Determine the [x, y] coordinate at the center of the cell enclosing the given text.  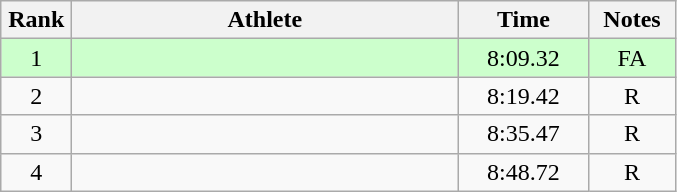
2 [36, 96]
4 [36, 172]
8:19.42 [524, 96]
FA [632, 58]
8:35.47 [524, 134]
8:48.72 [524, 172]
Notes [632, 20]
Athlete [265, 20]
Time [524, 20]
Rank [36, 20]
1 [36, 58]
3 [36, 134]
8:09.32 [524, 58]
